Return (X, Y) of the center of cell containing provided text 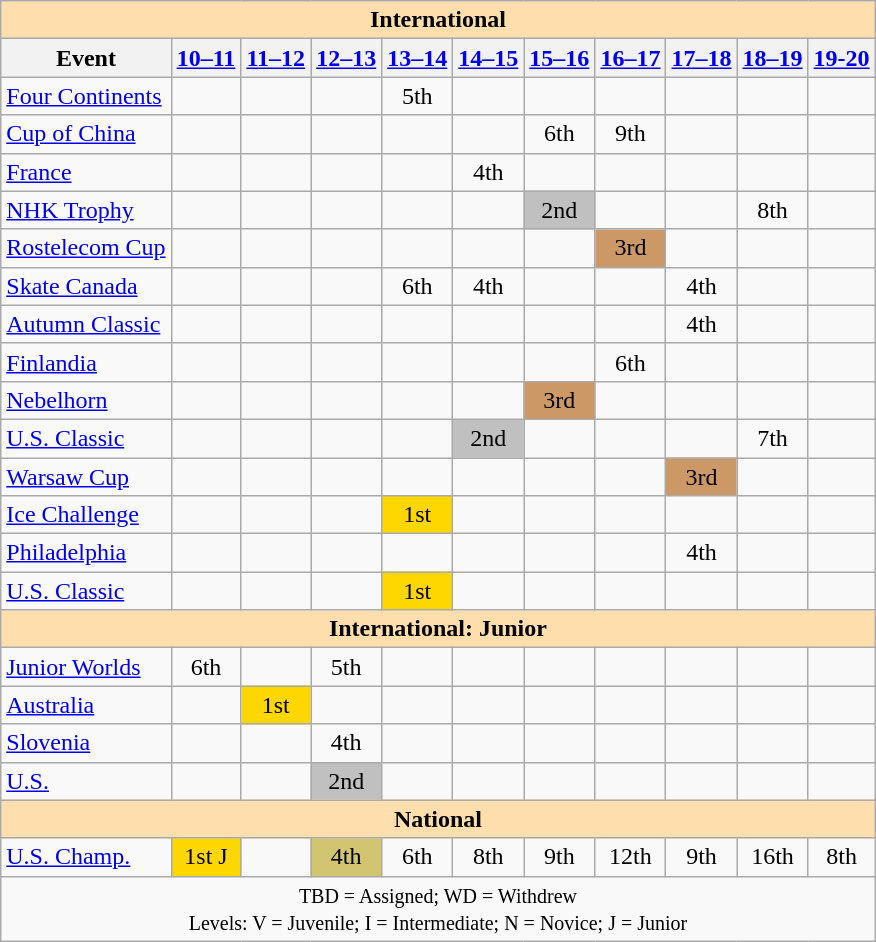
Slovenia (86, 743)
16–17 (630, 58)
National (438, 819)
Rostelecom Cup (86, 248)
Skate Canada (86, 286)
Australia (86, 705)
15–16 (560, 58)
11–12 (276, 58)
International: Junior (438, 629)
Ice Challenge (86, 515)
7th (772, 438)
Four Continents (86, 96)
1st J (206, 857)
Nebelhorn (86, 400)
14–15 (488, 58)
13–14 (418, 58)
Finlandia (86, 362)
France (86, 172)
12th (630, 857)
NHK Trophy (86, 210)
Warsaw Cup (86, 477)
18–19 (772, 58)
International (438, 20)
17–18 (702, 58)
Autumn Classic (86, 324)
U.S. Champ. (86, 857)
U.S. (86, 781)
19-20 (842, 58)
10–11 (206, 58)
Cup of China (86, 134)
TBD = Assigned; WD = Withdrew Levels: V = Juvenile; I = Intermediate; N = Novice; J = Junior (438, 908)
16th (772, 857)
Event (86, 58)
12–13 (346, 58)
Philadelphia (86, 553)
Junior Worlds (86, 667)
